From the cell containing the given text, extract its center point as (X, Y) coordinate. 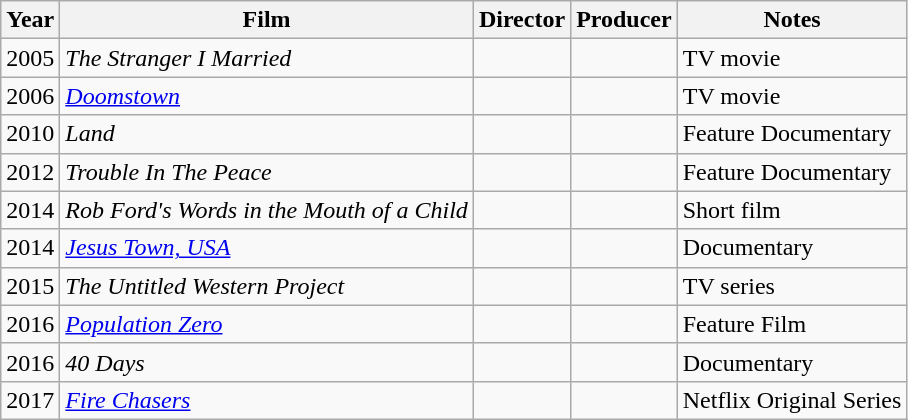
Trouble In The Peace (267, 172)
Feature Film (792, 324)
2017 (30, 400)
2005 (30, 58)
2006 (30, 96)
Jesus Town, USA (267, 248)
Producer (624, 20)
2010 (30, 134)
The Stranger I Married (267, 58)
2012 (30, 172)
Short film (792, 210)
Doomstown (267, 96)
The Untitled Western Project (267, 286)
Director (522, 20)
Year (30, 20)
Population Zero (267, 324)
Film (267, 20)
Notes (792, 20)
Rob Ford's Words in the Mouth of a Child (267, 210)
TV series (792, 286)
Land (267, 134)
2015 (30, 286)
Fire Chasers (267, 400)
Netflix Original Series (792, 400)
40 Days (267, 362)
